Capture the cell that displays the provided text and extract its [X, Y] central coordinate. 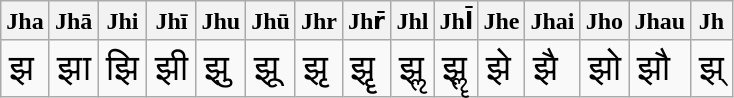
Jhe [502, 21]
Jh [712, 21]
झी [172, 68]
झ [25, 68]
Jhi [122, 21]
Jhū [271, 21]
Jho [604, 21]
झ् [712, 68]
Jha [25, 21]
Jhu [221, 21]
झृ [318, 68]
झि [122, 68]
Jhā [74, 21]
झॄ [366, 68]
झा [74, 68]
Jhau [660, 21]
झो [604, 68]
Jhl̄ [456, 21]
झै [552, 68]
झॢ [412, 68]
Jhī [172, 21]
झौ [660, 68]
Jhr̄ [366, 21]
झॣ [456, 68]
Jhai [552, 21]
झे [502, 68]
Jhl [412, 21]
झू [271, 68]
Jhr [318, 21]
झु [221, 68]
